From the cell containing the given text, extract its center point as [X, Y] coordinate. 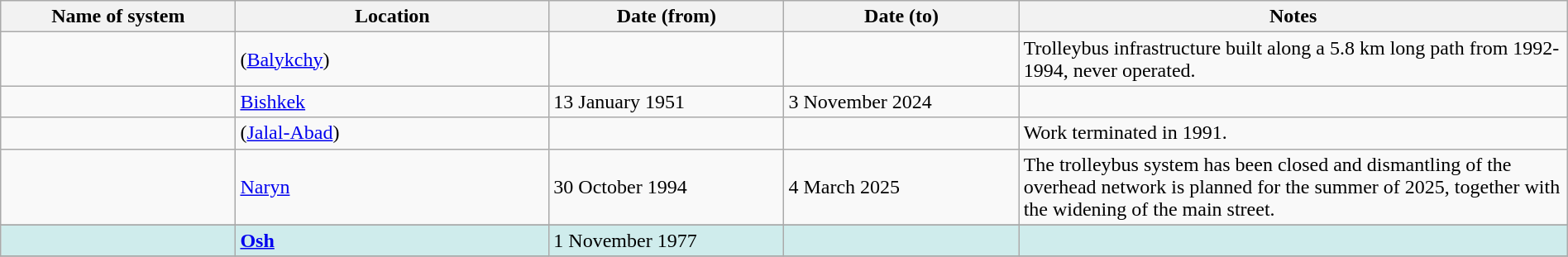
Date (from) [667, 17]
Naryn [392, 187]
Work terminated in 1991. [1293, 133]
30 October 1994 [667, 187]
1 November 1977 [667, 240]
Trolleybus infrastructure built along a 5.8 km long path from 1992-1994, never operated. [1293, 59]
Notes [1293, 17]
3 November 2024 [901, 102]
Date (to) [901, 17]
4 March 2025 [901, 187]
Name of system [118, 17]
Location [392, 17]
(Jalal-Abad) [392, 133]
(Balykchy) [392, 59]
Osh [392, 240]
13 January 1951 [667, 102]
Bishkek [392, 102]
